For the text-containing cell, return its midpoint in (X, Y) coordinate format. 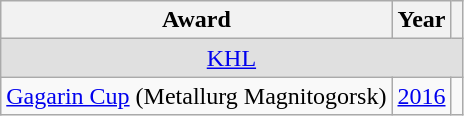
2016 (422, 96)
KHL (232, 58)
Gagarin Cup (Metallurg Magnitogorsk) (196, 96)
Year (422, 20)
Award (196, 20)
